Capture the cell that displays the provided text and extract its [x, y] central coordinate. 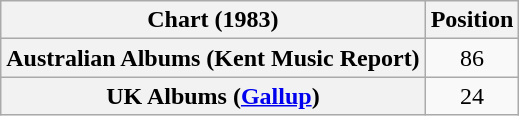
Chart (1983) [213, 20]
24 [472, 96]
Australian Albums (Kent Music Report) [213, 58]
Position [472, 20]
UK Albums (Gallup) [213, 96]
86 [472, 58]
